Provide the (X, Y) coordinate of the cell's center where the given text is located.  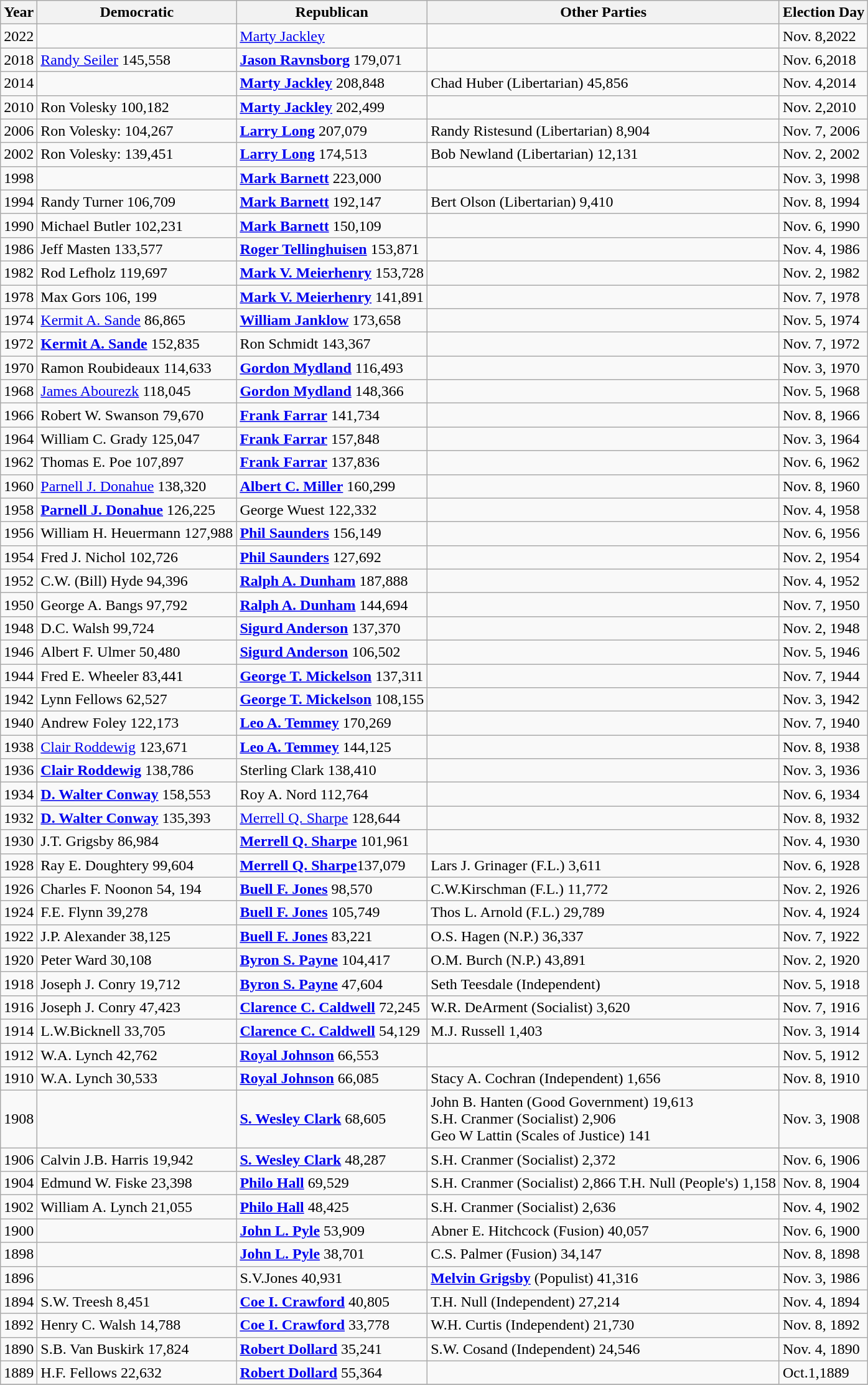
O.M. Burch (N.P.) 43,891 (604, 960)
Mark Barnett 150,109 (332, 225)
Merrell Q. Sharpe 128,644 (332, 818)
2006 (19, 131)
Nov. 6, 1906 (823, 1160)
Chad Huber (Libertarian) 45,856 (604, 83)
Sterling Clark 138,410 (332, 771)
Nov. 3, 1998 (823, 178)
2010 (19, 107)
Ramon Roubideaux 114,633 (137, 368)
1930 (19, 842)
1982 (19, 273)
Other Parties (604, 12)
Jeff Masten 133,577 (137, 249)
1916 (19, 1007)
1952 (19, 581)
1998 (19, 178)
1892 (19, 1325)
Leo A. Temmey 144,125 (332, 747)
Lars J. Grinager (F.L.) 3,611 (604, 865)
Robert Dollard 35,241 (332, 1349)
John L. Pyle 38,701 (332, 1254)
S. Wesley Clark 68,605 (332, 1119)
Nov. 4, 1890 (823, 1349)
Nov. 3, 1986 (823, 1278)
1964 (19, 439)
2002 (19, 154)
1958 (19, 510)
Nov. 7, 1944 (823, 675)
T.H. Null (Independent) 27,214 (604, 1302)
Thomas E. Poe 107,897 (137, 462)
S.V.Jones 40,931 (332, 1278)
Abner E. Hitchcock (Fusion) 40,057 (604, 1231)
1896 (19, 1278)
George T. Mickelson 137,311 (332, 675)
Nov. 5, 1968 (823, 392)
J.T. Grigsby 86,984 (137, 842)
2022 (19, 36)
Joseph J. Conry 47,423 (137, 1007)
1978 (19, 297)
Coe I. Crawford 33,778 (332, 1325)
Ron Schmidt 143,367 (332, 344)
Nov. 8, 1938 (823, 747)
W.R. DeArment (Socialist) 3,620 (604, 1007)
1914 (19, 1031)
William H. Heuermann 127,988 (137, 533)
1970 (19, 368)
Sigurd Anderson 106,502 (332, 652)
Royal Johnson 66,085 (332, 1079)
Randy Ristesund (Libertarian) 8,904 (604, 131)
Nov. 7, 1972 (823, 344)
Nov. 2, 1948 (823, 628)
1990 (19, 225)
George A. Bangs 97,792 (137, 604)
2018 (19, 60)
S.B. Van Buskirk 17,824 (137, 1349)
Albert F. Ulmer 50,480 (137, 652)
Mark Barnett 223,000 (332, 178)
Buell F. Jones 83,221 (332, 936)
O.S. Hagen (N.P.) 36,337 (604, 936)
Fred J. Nichol 102,726 (137, 557)
1898 (19, 1254)
Nov. 6, 1934 (823, 794)
Merrell Q. Sharpe137,079 (332, 865)
Ron Volesky: 139,451 (137, 154)
1948 (19, 628)
Rod Lefholz 119,697 (137, 273)
Parnell J. Donahue 138,320 (137, 486)
Kermit A. Sande 152,835 (137, 344)
Joseph J. Conry 19,712 (137, 984)
Larry Long 207,079 (332, 131)
Nov. 6, 1962 (823, 462)
1938 (19, 747)
Gordon Mydland 148,366 (332, 392)
Buell F. Jones 98,570 (332, 889)
Merrell Q. Sharpe 101,961 (332, 842)
Nov. 8, 1892 (823, 1325)
1890 (19, 1349)
Lynn Fellows 62,527 (137, 700)
C.W.Kirschman (F.L.) 11,772 (604, 889)
Randy Turner 106,709 (137, 202)
Robert W. Swanson 79,670 (137, 415)
Peter Ward 30,108 (137, 960)
1986 (19, 249)
Kermit A. Sande 86,865 (137, 321)
Larry Long 174,513 (332, 154)
C.W. (Bill) Hyde 94,396 (137, 581)
1936 (19, 771)
1946 (19, 652)
Nov. 5, 1974 (823, 321)
Roy A. Nord 112,764 (332, 794)
1950 (19, 604)
Nov. 8, 1910 (823, 1079)
Andrew Foley 122,173 (137, 723)
1956 (19, 533)
1972 (19, 344)
1968 (19, 392)
Clair Roddewig 123,671 (137, 747)
Nov. 6, 1928 (823, 865)
Sigurd Anderson 137,370 (332, 628)
1920 (19, 960)
James Abourezk 118,045 (137, 392)
George Wuest 122,332 (332, 510)
Nov. 2, 1920 (823, 960)
George T. Mickelson 108,155 (332, 700)
S.H. Cranmer (Socialist) 2,636 (604, 1207)
Nov. 5, 1946 (823, 652)
William A. Lynch 21,055 (137, 1207)
Mark V. Meierhenry 153,728 (332, 273)
Frank Farrar 137,836 (332, 462)
Robert Dollard 55,364 (332, 1373)
Edmund W. Fiske 23,398 (137, 1183)
Ron Volesky: 104,267 (137, 131)
Randy Seiler 145,558 (137, 60)
1928 (19, 865)
1942 (19, 700)
Year (19, 12)
William Janklow 173,658 (332, 321)
J.P. Alexander 38,125 (137, 936)
1932 (19, 818)
Clarence C. Caldwell 72,245 (332, 1007)
Philo Hall 69,529 (332, 1183)
Charles F. Noonon 54, 194 (137, 889)
Phil Saunders 127,692 (332, 557)
Nov. 8, 1960 (823, 486)
Nov. 2, 2002 (823, 154)
1922 (19, 936)
Ray E. Doughtery 99,604 (137, 865)
1912 (19, 1055)
Nov. 4, 1952 (823, 581)
Ralph A. Dunham 144,694 (332, 604)
Max Gors 106, 199 (137, 297)
Ralph A. Dunham 187,888 (332, 581)
1934 (19, 794)
Nov. 4,2014 (823, 83)
Jason Ravnsborg 179,071 (332, 60)
W.H. Curtis (Independent) 21,730 (604, 1325)
Nov. 3, 1942 (823, 700)
1966 (19, 415)
D.C. Walsh 99,724 (137, 628)
Nov. 6,2018 (823, 60)
Nov. 3, 1970 (823, 368)
Nov. 2, 1954 (823, 557)
Nov. 8,2022 (823, 36)
Albert C. Miller 160,299 (332, 486)
1902 (19, 1207)
M.J. Russell 1,403 (604, 1031)
Mark Barnett 192,147 (332, 202)
S.W. Treesh 8,451 (137, 1302)
S.W. Cosand (Independent) 24,546 (604, 1349)
Nov. 5, 1918 (823, 984)
1944 (19, 675)
Marty Jackley 202,499 (332, 107)
Seth Teesdale (Independent) (604, 984)
Parnell J. Donahue 126,225 (137, 510)
1994 (19, 202)
Nov. 3, 1936 (823, 771)
Bob Newland (Libertarian) 12,131 (604, 154)
D. Walter Conway 158,553 (137, 794)
Frank Farrar 157,848 (332, 439)
1924 (19, 913)
Nov. 6, 1956 (823, 533)
Clarence C. Caldwell 54,129 (332, 1031)
Nov. 6, 1990 (823, 225)
Nov. 8, 1932 (823, 818)
Roger Tellinghuisen 153,871 (332, 249)
1940 (19, 723)
Nov. 2,2010 (823, 107)
S.H. Cranmer (Socialist) 2,372 (604, 1160)
2014 (19, 83)
Fred E. Wheeler 83,441 (137, 675)
Nov. 4, 1894 (823, 1302)
Nov. 8, 1994 (823, 202)
Phil Saunders 156,149 (332, 533)
Nov. 7, 1916 (823, 1007)
Byron S. Payne 104,417 (332, 960)
Byron S. Payne 47,604 (332, 984)
Oct.1,1889 (823, 1373)
1906 (19, 1160)
Leo A. Temmey 170,269 (332, 723)
Mark V. Meierhenry 141,891 (332, 297)
Nov. 8, 1898 (823, 1254)
1900 (19, 1231)
Nov. 7, 2006 (823, 131)
Nov. 3, 1908 (823, 1119)
Michael Butler 102,231 (137, 225)
1960 (19, 486)
Nov. 7, 1922 (823, 936)
C.S. Palmer (Fusion) 34,147 (604, 1254)
Clair Roddewig 138,786 (137, 771)
1889 (19, 1373)
Calvin J.B. Harris 19,942 (137, 1160)
William C. Grady 125,047 (137, 439)
Democratic (137, 12)
Nov. 3, 1914 (823, 1031)
Philo Hall 48,425 (332, 1207)
1904 (19, 1183)
Frank Farrar 141,734 (332, 415)
Coe I. Crawford 40,805 (332, 1302)
1910 (19, 1079)
F.E. Flynn 39,278 (137, 913)
1954 (19, 557)
Marty Jackley (332, 36)
John L. Pyle 53,909 (332, 1231)
Bert Olson (Libertarian) 9,410 (604, 202)
1908 (19, 1119)
Republican (332, 12)
1926 (19, 889)
1918 (19, 984)
Nov. 7, 1940 (823, 723)
Election Day (823, 12)
Buell F. Jones 105,749 (332, 913)
Nov. 8, 1904 (823, 1183)
Thos L. Arnold (F.L.) 29,789 (604, 913)
Henry C. Walsh 14,788 (137, 1325)
Ron Volesky 100,182 (137, 107)
Nov. 7, 1978 (823, 297)
Stacy A. Cochran (Independent) 1,656 (604, 1079)
Nov. 4, 1924 (823, 913)
Nov. 6, 1900 (823, 1231)
Nov. 4, 1958 (823, 510)
Nov. 3, 1964 (823, 439)
Nov. 4, 1986 (823, 249)
Melvin Grigsby (Populist) 41,316 (604, 1278)
Gordon Mydland 116,493 (332, 368)
John B. Hanten (Good Government) 19,613S.H. Cranmer (Socialist) 2,906Geo W Lattin (Scales of Justice) 141 (604, 1119)
1962 (19, 462)
Nov. 5, 1912 (823, 1055)
1974 (19, 321)
Nov. 4, 1930 (823, 842)
W.A. Lynch 42,762 (137, 1055)
W.A. Lynch 30,533 (137, 1079)
1894 (19, 1302)
Nov. 7, 1950 (823, 604)
Nov. 4, 1902 (823, 1207)
Nov. 8, 1966 (823, 415)
D. Walter Conway 135,393 (137, 818)
S. Wesley Clark 48,287 (332, 1160)
Nov. 2, 1926 (823, 889)
L.W.Bicknell 33,705 (137, 1031)
H.F. Fellows 22,632 (137, 1373)
Nov. 2, 1982 (823, 273)
Marty Jackley 208,848 (332, 83)
Royal Johnson 66,553 (332, 1055)
S.H. Cranmer (Socialist) 2,866 T.H. Null (People's) 1,158 (604, 1183)
